Extract the (x, y) coordinate from the center of the cell holding the provided text.  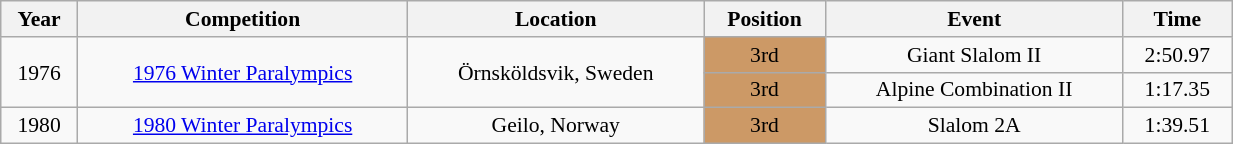
1980 Winter Paralympics (242, 126)
1:17.35 (1178, 90)
1976 Winter Paralympics (242, 72)
Year (40, 19)
1980 (40, 126)
Geilo, Norway (556, 126)
Giant Slalom II (974, 55)
1:39.51 (1178, 126)
Competition (242, 19)
2:50.97 (1178, 55)
Event (974, 19)
Örnsköldsvik, Sweden (556, 72)
1976 (40, 72)
Alpine Combination II (974, 90)
Position (765, 19)
Slalom 2A (974, 126)
Location (556, 19)
Time (1178, 19)
